Locate the cell with the specified text and output its [X, Y] center coordinate. 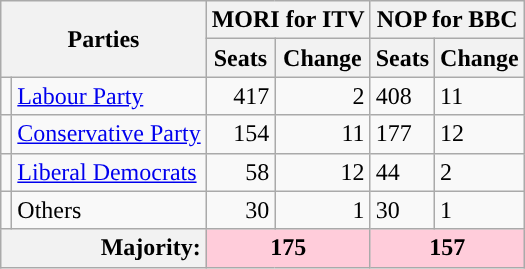
Majority: [104, 248]
157 [447, 248]
58 [240, 172]
Liberal Democrats [109, 172]
44 [402, 172]
Parties [104, 39]
408 [402, 96]
Conservative Party [109, 134]
MORI for ITV [288, 20]
Labour Party [109, 96]
154 [240, 134]
Others [109, 210]
NOP for BBC [447, 20]
417 [240, 96]
177 [402, 134]
175 [288, 248]
